Detect which cell encompasses the target text, then output its [X, Y] center coordinate. 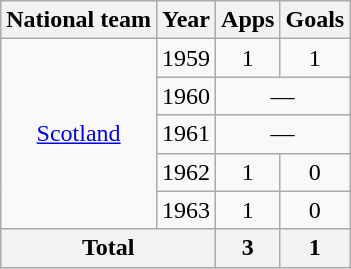
National team [79, 20]
Scotland [79, 134]
1959 [186, 58]
Goals [315, 20]
1962 [186, 172]
Year [186, 20]
3 [248, 248]
1963 [186, 210]
1961 [186, 134]
Total [108, 248]
1960 [186, 96]
Apps [248, 20]
